Capture the cell that displays the provided text and extract its [x, y] central coordinate. 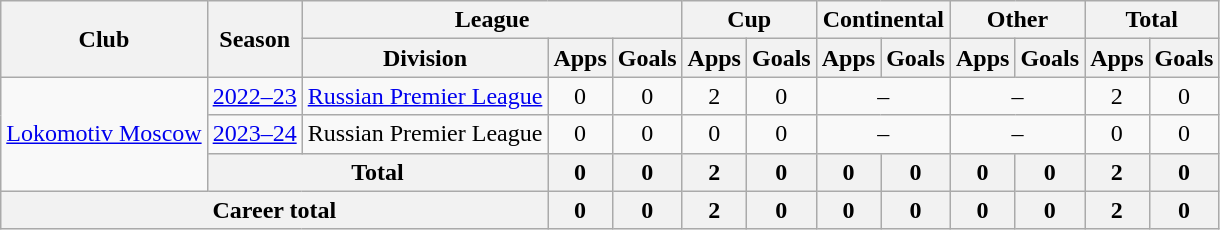
Division [425, 58]
Continental [883, 20]
Cup [749, 20]
2023–24 [254, 134]
Career total [274, 210]
Club [104, 39]
Other [1017, 20]
Lokomotiv Moscow [104, 134]
League [492, 20]
2022–23 [254, 96]
Season [254, 39]
